Extract the (X, Y) coordinate from the center of the cell holding the provided text.  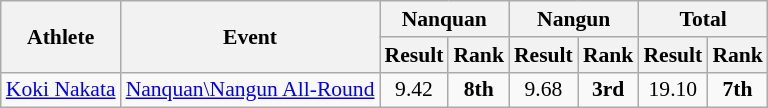
Athlete (61, 36)
Nanquan (444, 19)
Nanquan\Nangun All-Round (250, 90)
9.68 (544, 90)
8th (478, 90)
Total (702, 19)
Nangun (574, 19)
9.42 (414, 90)
Koki Nakata (61, 90)
3rd (608, 90)
Event (250, 36)
19.10 (672, 90)
7th (738, 90)
